Extract the [X, Y] coordinate from the center of the cell holding the provided text.  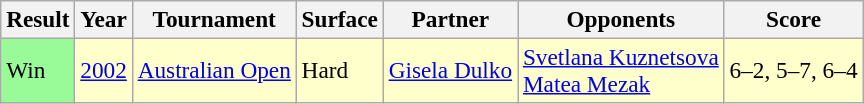
Australian Open [214, 70]
Year [104, 19]
Result [38, 19]
Svetlana Kuznetsova Matea Mezak [622, 70]
6–2, 5–7, 6–4 [794, 70]
Hard [340, 70]
2002 [104, 70]
Score [794, 19]
Partner [450, 19]
Opponents [622, 19]
Win [38, 70]
Tournament [214, 19]
Surface [340, 19]
Gisela Dulko [450, 70]
